Provide the (x, y) coordinate of the cell's center where the given text is located.  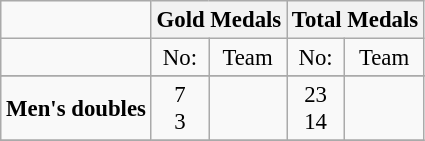
7 3 (180, 108)
Men's doubles (76, 108)
23 14 (316, 108)
Total Medals (356, 20)
Gold Medals (218, 20)
